Determine the (x, y) coordinate at the center of the cell enclosing the given text.  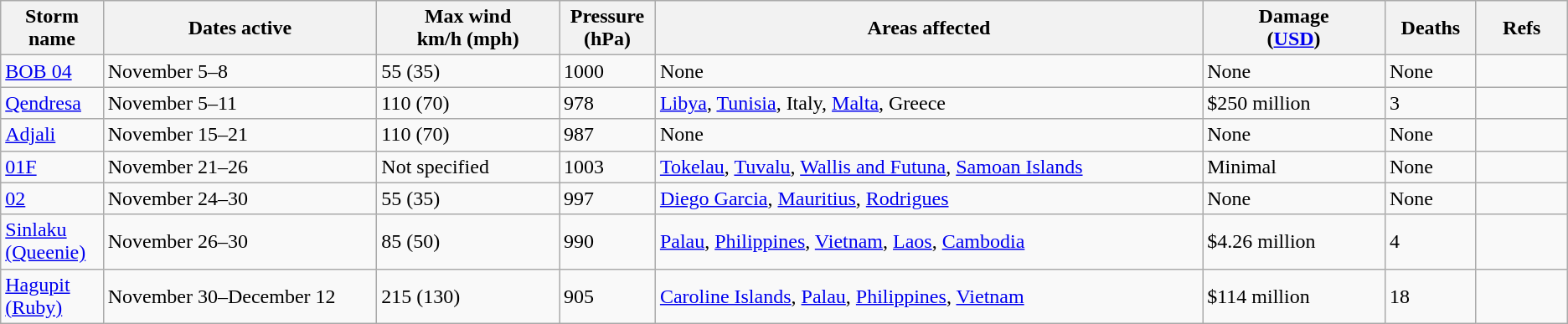
978 (608, 103)
$4.26 million (1294, 241)
Libya, Tunisia, Italy, Malta, Greece (928, 103)
997 (608, 198)
1000 (608, 71)
Minimal (1294, 167)
November 15–21 (240, 135)
November 5–8 (240, 71)
Dates active (240, 28)
November 26–30 (240, 241)
4 (1431, 241)
$114 million (1294, 296)
Hagupit (Ruby) (52, 296)
Max windkm/h (mph) (468, 28)
Sinlaku (Queenie) (52, 241)
990 (608, 241)
Not specified (468, 167)
BOB 04 (52, 71)
November 5–11 (240, 103)
02 (52, 198)
987 (608, 135)
Caroline Islands, Palau, Philippines, Vietnam (928, 296)
Adjali (52, 135)
Damage(USD) (1294, 28)
Tokelau, Tuvalu, Wallis and Futuna, Samoan Islands (928, 167)
Qendresa (52, 103)
1003 (608, 167)
85 (50) (468, 241)
November 21–26 (240, 167)
Refs (1521, 28)
Palau, Philippines, Vietnam, Laos, Cambodia (928, 241)
Diego Garcia, Mauritius, Rodrigues (928, 198)
905 (608, 296)
Deaths (1431, 28)
01F (52, 167)
215 (130) (468, 296)
Pressure(hPa) (608, 28)
$250 million (1294, 103)
3 (1431, 103)
November 24–30 (240, 198)
18 (1431, 296)
Storm name (52, 28)
November 30–December 12 (240, 296)
Areas affected (928, 28)
